Return the [x, y] coordinate for the center point of the cell that contains the specified text.  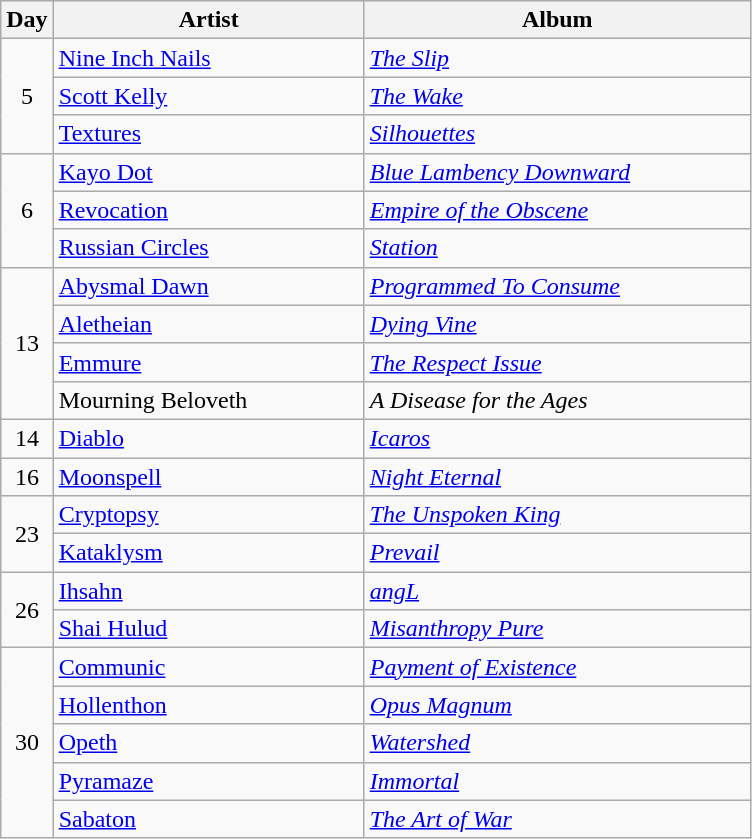
Hollenthon [208, 705]
Russian Circles [208, 248]
Prevail [557, 553]
Silhouettes [557, 134]
Misanthropy Pure [557, 629]
Album [557, 20]
26 [27, 610]
30 [27, 743]
Opus Magnum [557, 705]
Empire of the Obscene [557, 210]
Night Eternal [557, 477]
13 [27, 343]
Payment of Existence [557, 667]
Diablo [208, 438]
14 [27, 438]
Mourning Beloveth [208, 400]
Communic [208, 667]
Day [27, 20]
Pyramaze [208, 781]
Shai Hulud [208, 629]
A Disease for the Ages [557, 400]
Blue Lambency Downward [557, 172]
Nine Inch Nails [208, 58]
Sabaton [208, 819]
Kayo Dot [208, 172]
Scott Kelly [208, 96]
Cryptopsy [208, 515]
5 [27, 96]
Aletheian [208, 324]
Revocation [208, 210]
Watershed [557, 743]
Programmed To Consume [557, 286]
Ihsahn [208, 591]
Station [557, 248]
Artist [208, 20]
Moonspell [208, 477]
23 [27, 534]
16 [27, 477]
6 [27, 210]
The Art of War [557, 819]
Immortal [557, 781]
Kataklysm [208, 553]
Opeth [208, 743]
Textures [208, 134]
Dying Vine [557, 324]
Emmure [208, 362]
Icaros [557, 438]
The Wake [557, 96]
Abysmal Dawn [208, 286]
angL [557, 591]
The Respect Issue [557, 362]
The Unspoken King [557, 515]
The Slip [557, 58]
